From the cell containing the given text, extract its center point as [X, Y] coordinate. 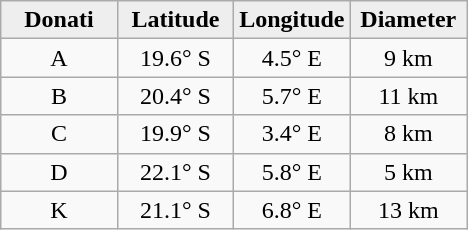
Donati [59, 20]
Diameter [408, 20]
5 km [408, 172]
22.1° S [175, 172]
K [59, 210]
21.1° S [175, 210]
Longitude [292, 20]
D [59, 172]
20.4° S [175, 96]
C [59, 134]
3.4° E [292, 134]
5.8° E [292, 172]
5.7° E [292, 96]
13 km [408, 210]
6.8° E [292, 210]
19.6° S [175, 58]
4.5° E [292, 58]
Latitude [175, 20]
8 km [408, 134]
11 km [408, 96]
B [59, 96]
9 km [408, 58]
A [59, 58]
19.9° S [175, 134]
